Scan for the cell matching the given text and deliver its (X, Y) coordinate at center. 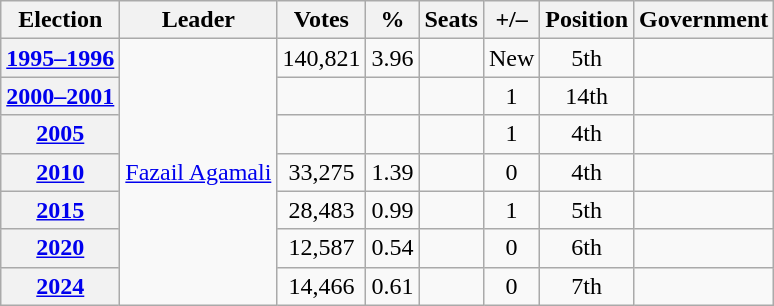
1.39 (392, 172)
2024 (60, 286)
New (511, 58)
14th (587, 96)
+/– (511, 20)
Leader (198, 20)
Election (60, 20)
33,275 (322, 172)
140,821 (322, 58)
2020 (60, 248)
Government (704, 20)
Position (587, 20)
2015 (60, 210)
Votes (322, 20)
28,483 (322, 210)
Fazail Agamali (198, 172)
% (392, 20)
14,466 (322, 286)
7th (587, 286)
1995–1996 (60, 58)
3.96 (392, 58)
0.54 (392, 248)
Seats (451, 20)
2005 (60, 134)
0.61 (392, 286)
12,587 (322, 248)
2000–2001 (60, 96)
0.99 (392, 210)
6th (587, 248)
2010 (60, 172)
